Output the (X, Y) coordinate of the center of the cell containing the given text.  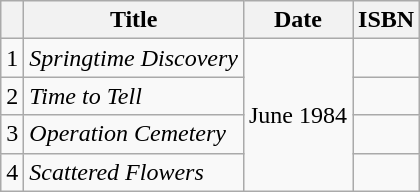
1 (12, 58)
Title (134, 20)
4 (12, 172)
3 (12, 134)
ISBN (386, 20)
Date (298, 20)
Springtime Discovery (134, 58)
2 (12, 96)
Scattered Flowers (134, 172)
June 1984 (298, 115)
Operation Cemetery (134, 134)
Time to Tell (134, 96)
